Provide the [X, Y] coordinate of the cell's center where the given text is located.  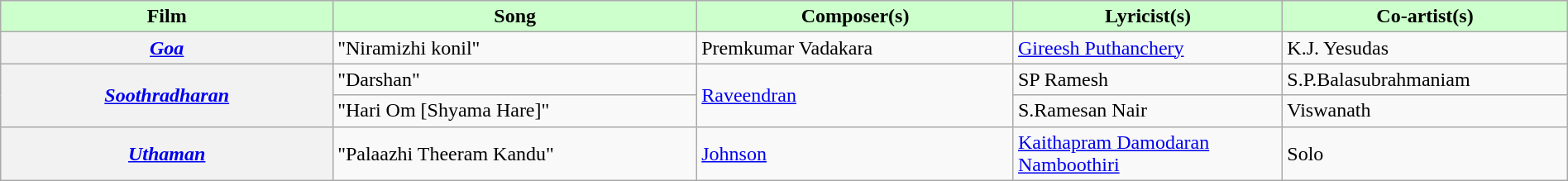
Kaithapram Damodaran Namboothiri [1148, 154]
Lyricist(s) [1148, 17]
Soothradharan [167, 95]
S.P.Balasubrahmaniam [1425, 79]
Solo [1425, 154]
Uthaman [167, 154]
Song [515, 17]
"Niramizhi konil" [515, 48]
Gireesh Puthanchery [1148, 48]
"Palaazhi Theeram Kandu" [515, 154]
"Hari Om [Shyama Hare]" [515, 111]
SP Ramesh [1148, 79]
Goa [167, 48]
Film [167, 17]
Composer(s) [855, 17]
Viswanath [1425, 111]
Premkumar Vadakara [855, 48]
Co-artist(s) [1425, 17]
"Darshan" [515, 79]
Raveendran [855, 95]
Johnson [855, 154]
S.Ramesan Nair [1148, 111]
K.J. Yesudas [1425, 48]
